For the text-containing cell, return its midpoint in (X, Y) coordinate format. 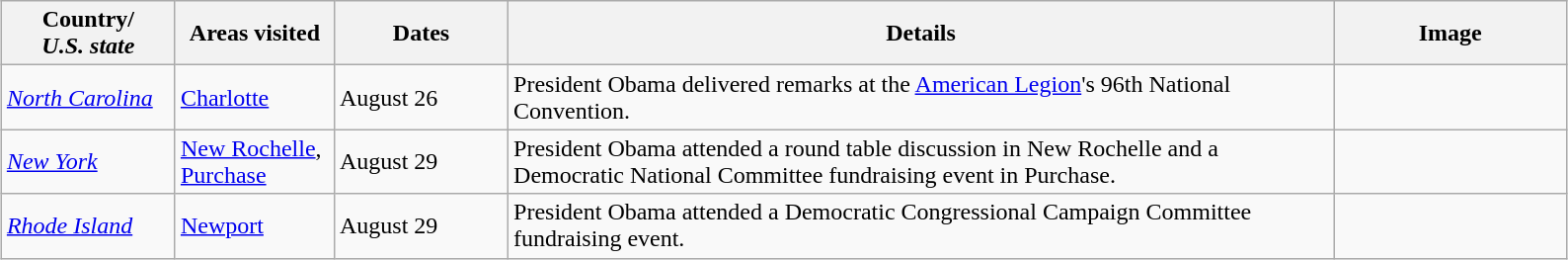
New York (88, 162)
August 26 (421, 97)
Charlotte (255, 97)
North Carolina (88, 97)
Dates (421, 34)
Country/U.S. state (88, 34)
President Obama attended a Democratic Congressional Campaign Committee fundraising event. (921, 225)
Areas visited (255, 34)
New Rochelle,Purchase (255, 162)
Rhode Island (88, 225)
Image (1450, 34)
Details (921, 34)
President Obama delivered remarks at the American Legion's 96th National Convention. (921, 97)
President Obama attended a round table discussion in New Rochelle and a Democratic National Committee fundraising event in Purchase. (921, 162)
Newport (255, 225)
